Pinpoint the cell where the given text exists, returning its (X, Y) midpoint coordinate. 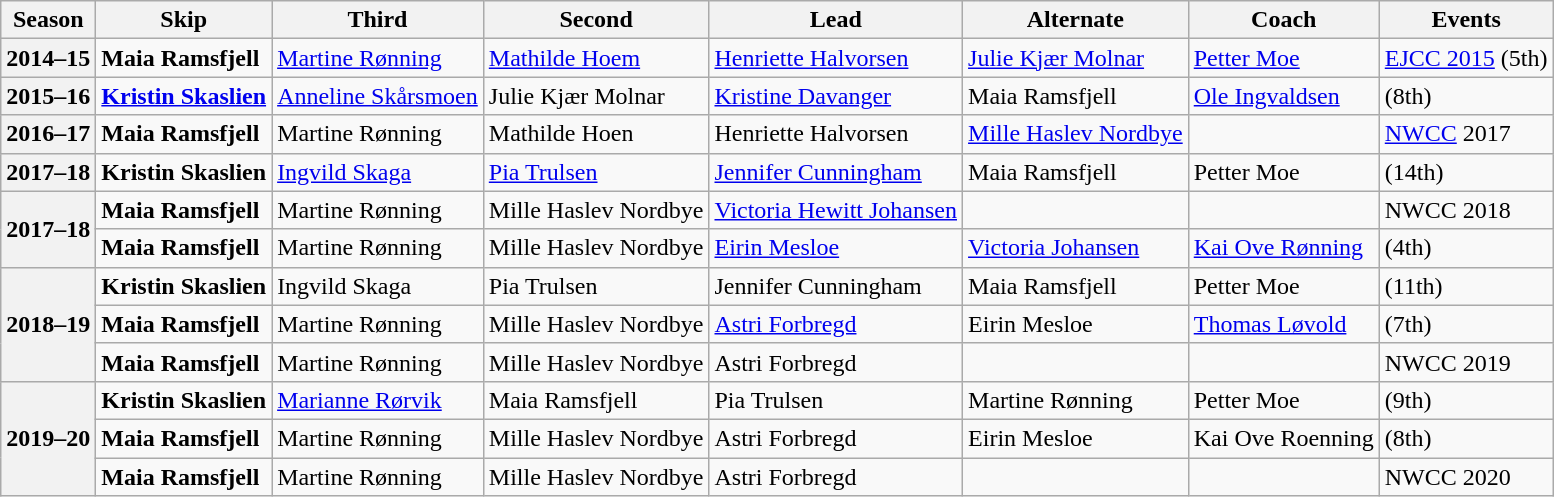
Skip (184, 20)
2014–15 (48, 58)
2016–17 (48, 134)
Alternate (1076, 20)
Victoria Hewitt Johansen (836, 210)
Ole Ingvaldsen (1284, 96)
Coach (1284, 20)
Victoria Johansen (1076, 248)
NWCC 2020 (1466, 477)
Marianne Rørvik (378, 400)
Thomas Løvold (1284, 324)
Kai Ove Roenning (1284, 438)
Season (48, 20)
Kristine Davanger (836, 96)
(14th) (1466, 172)
Mathilde Hoem (596, 58)
Third (378, 20)
(11th) (1466, 286)
NWCC 2017 (1466, 134)
(4th) (1466, 248)
2019–20 (48, 438)
Second (596, 20)
Lead (836, 20)
Mathilde Hoen (596, 134)
NWCC 2018 (1466, 210)
NWCC 2019 (1466, 362)
Events (1466, 20)
(9th) (1466, 400)
(7th) (1466, 324)
2015–16 (48, 96)
2018–19 (48, 324)
Kai Ove Rønning (1284, 248)
EJCC 2015 (5th) (1466, 58)
Anneline Skårsmoen (378, 96)
